Search for the cell housing the specified text and yield its (x, y) center coordinate. 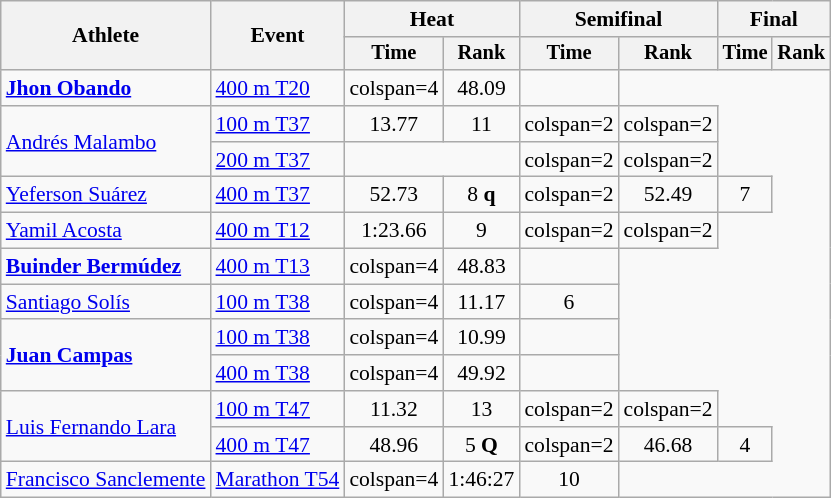
13 (481, 409)
Semifinal (618, 19)
Heat (432, 19)
48.09 (481, 88)
7 (746, 195)
1:23.66 (394, 231)
Luis Fernando Lara (106, 426)
6 (568, 302)
Santiago Solís (106, 302)
Buinder Bermúdez (106, 267)
10.99 (481, 338)
400 m T20 (277, 88)
8 q (481, 195)
11.17 (481, 302)
Andrés Malambo (106, 142)
400 m T37 (277, 195)
11 (481, 124)
100 m T47 (277, 409)
13.77 (394, 124)
Francisco Sanclemente (106, 480)
400 m T47 (277, 445)
Jhon Obando (106, 88)
9 (481, 231)
46.68 (668, 445)
Final (774, 19)
100 m T37 (277, 124)
11.32 (394, 409)
4 (746, 445)
Yamil Acosta (106, 231)
200 m T37 (277, 160)
Athlete (106, 36)
49.92 (481, 373)
52.73 (394, 195)
10 (568, 480)
400 m T38 (277, 373)
Event (277, 36)
48.96 (394, 445)
5 Q (481, 445)
400 m T12 (277, 231)
Yeferson Suárez (106, 195)
Juan Campas (106, 356)
1:46:27 (481, 480)
48.83 (481, 267)
Marathon T54 (277, 480)
52.49 (668, 195)
400 m T13 (277, 267)
